Capture the cell that displays the provided text and extract its (X, Y) central coordinate. 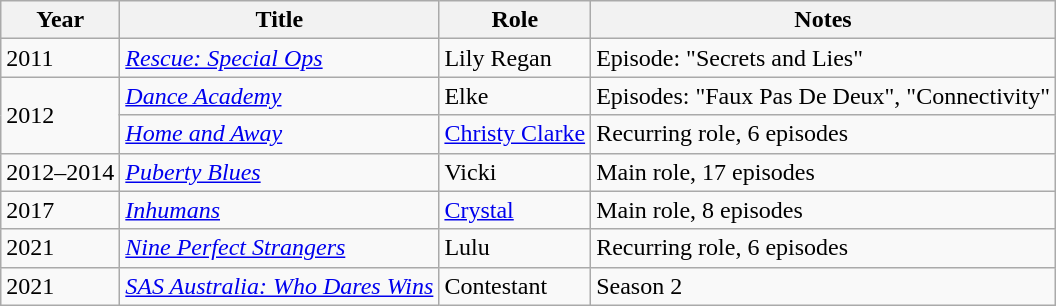
Episodes: "Faux Pas De Deux", "Connectivity" (824, 96)
Inhumans (280, 210)
Puberty Blues (280, 172)
Contestant (515, 286)
Nine Perfect Strangers (280, 248)
Lulu (515, 248)
Home and Away (280, 134)
Christy Clarke (515, 134)
Season 2 (824, 286)
2011 (60, 58)
Lily Regan (515, 58)
2012 (60, 115)
Crystal (515, 210)
Vicki (515, 172)
Main role, 8 episodes (824, 210)
Year (60, 20)
2017 (60, 210)
Role (515, 20)
Notes (824, 20)
Rescue: Special Ops (280, 58)
2012–2014 (60, 172)
Main role, 17 episodes (824, 172)
Title (280, 20)
Elke (515, 96)
Episode: "Secrets and Lies" (824, 58)
Dance Academy (280, 96)
SAS Australia: Who Dares Wins (280, 286)
